Pinpoint the cell where the given text exists, returning its [X, Y] midpoint coordinate. 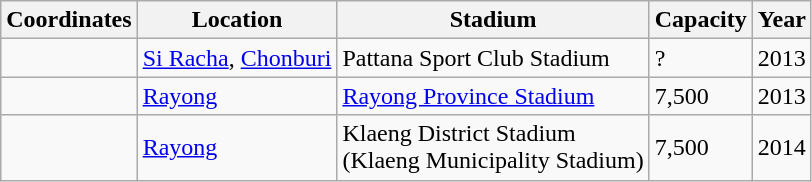
Klaeng District Stadium(Klaeng Municipality Stadium) [493, 148]
Capacity [700, 20]
Pattana Sport Club Stadium [493, 58]
? [700, 58]
Coordinates [69, 20]
Rayong Province Stadium [493, 96]
Location [237, 20]
Stadium [493, 20]
2014 [782, 148]
Year [782, 20]
Si Racha, Chonburi [237, 58]
